Capture the cell that displays the provided text and extract its (X, Y) central coordinate. 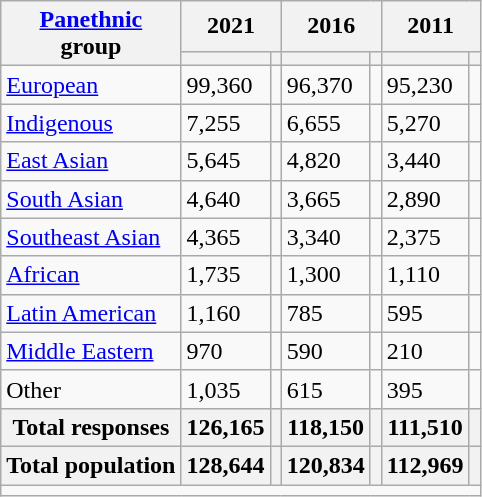
2,375 (425, 237)
African (91, 275)
2011 (430, 26)
5,270 (425, 123)
112,969 (425, 465)
Other (91, 389)
595 (425, 313)
Total responses (91, 427)
Middle Eastern (91, 351)
3,665 (326, 199)
1,160 (226, 313)
Southeast Asian (91, 237)
3,340 (326, 237)
99,360 (226, 85)
European (91, 85)
2021 (231, 26)
128,644 (226, 465)
4,820 (326, 161)
615 (326, 389)
2,890 (425, 199)
1,035 (226, 389)
3,440 (425, 161)
2016 (331, 26)
Indigenous (91, 123)
East Asian (91, 161)
970 (226, 351)
111,510 (425, 427)
590 (326, 351)
96,370 (326, 85)
118,150 (326, 427)
395 (425, 389)
5,645 (226, 161)
7,255 (226, 123)
95,230 (425, 85)
120,834 (326, 465)
Total population (91, 465)
4,640 (226, 199)
4,365 (226, 237)
Panethnicgroup (91, 34)
South Asian (91, 199)
1,735 (226, 275)
1,300 (326, 275)
6,655 (326, 123)
210 (425, 351)
Latin American (91, 313)
126,165 (226, 427)
1,110 (425, 275)
785 (326, 313)
